Search for the cell housing the specified text and yield its [X, Y] center coordinate. 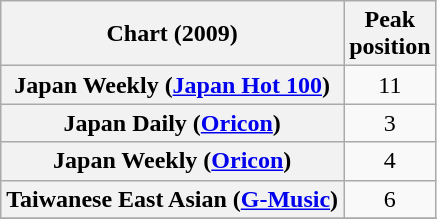
3 [390, 123]
Peakposition [390, 34]
Japan Weekly (Oricon) [172, 161]
Chart (2009) [172, 34]
6 [390, 199]
4 [390, 161]
Japan Weekly (Japan Hot 100) [172, 85]
Taiwanese East Asian (G-Music) [172, 199]
Japan Daily (Oricon) [172, 123]
11 [390, 85]
